For the text-containing cell, return its midpoint in (X, Y) coordinate format. 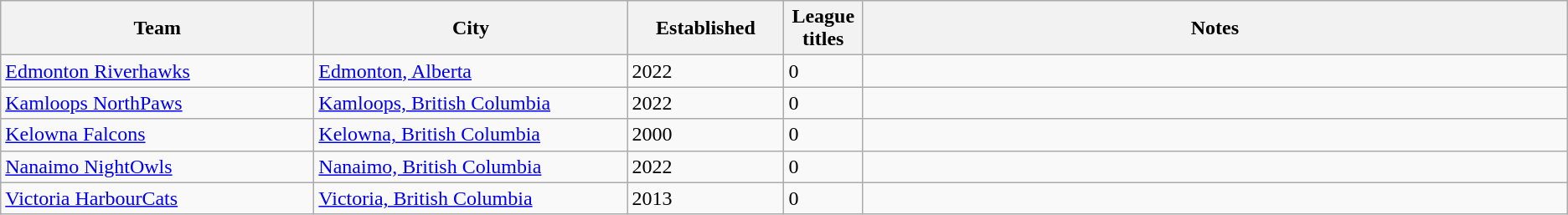
Victoria HarbourCats (157, 198)
Kamloops NorthPaws (157, 103)
Established (705, 28)
Edmonton Riverhawks (157, 71)
Notes (1215, 28)
Nanaimo, British Columbia (471, 166)
Kelowna Falcons (157, 135)
Edmonton, Alberta (471, 71)
Kamloops, British Columbia (471, 103)
League titles (823, 28)
Nanaimo NightOwls (157, 166)
2013 (705, 198)
City (471, 28)
2000 (705, 135)
Team (157, 28)
Kelowna, British Columbia (471, 135)
Victoria, British Columbia (471, 198)
